Capture the cell that displays the provided text and extract its (x, y) central coordinate. 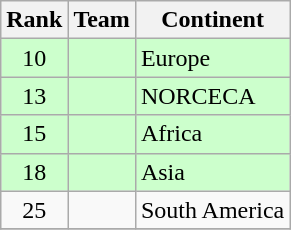
18 (34, 172)
Europe (212, 58)
NORCECA (212, 96)
Continent (212, 20)
Asia (212, 172)
13 (34, 96)
Rank (34, 20)
Africa (212, 134)
25 (34, 210)
15 (34, 134)
Team (102, 20)
10 (34, 58)
South America (212, 210)
